Return the [X, Y] coordinate for the center point of the cell that contains the specified text.  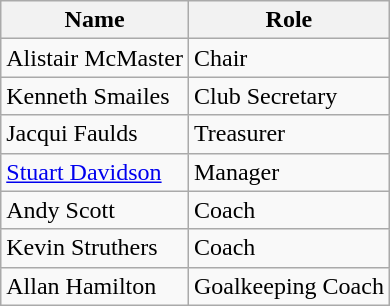
Jacqui Faulds [95, 134]
Stuart Davidson [95, 172]
Kevin Struthers [95, 248]
Allan Hamilton [95, 286]
Kenneth Smailes [95, 96]
Club Secretary [288, 96]
Alistair McMaster [95, 58]
Andy Scott [95, 210]
Role [288, 20]
Goalkeeping Coach [288, 286]
Treasurer [288, 134]
Name [95, 20]
Chair [288, 58]
Manager [288, 172]
